Identify which cell holds the provided text, then report its (X, Y) central coordinate. 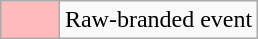
Raw-branded event (158, 20)
